Return the (x, y) coordinate for the center point of the cell that contains the specified text.  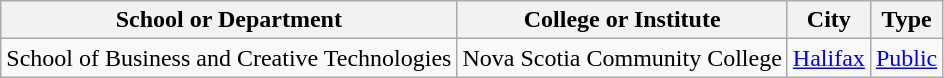
Public (906, 58)
School or Department (229, 20)
City (828, 20)
Type (906, 20)
College or Institute (622, 20)
School of Business and Creative Technologies (229, 58)
Halifax (828, 58)
Nova Scotia Community College (622, 58)
